Output the (x, y) coordinate of the center of the cell containing the given text.  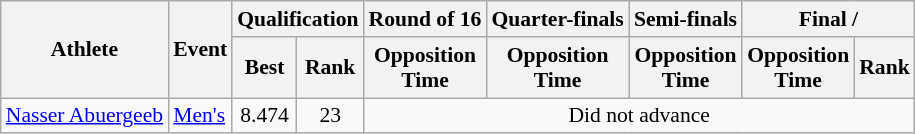
Did not advance (640, 116)
Nasser Abuergeeb (84, 116)
Athlete (84, 50)
Semi-finals (686, 19)
Best (264, 68)
8.474 (264, 116)
Round of 16 (426, 19)
Qualification (298, 19)
Event (200, 50)
Final / (828, 19)
Men's (200, 116)
23 (330, 116)
Quarter-finals (557, 19)
